Determine the (X, Y) coordinate at the center of the cell enclosing the given text.  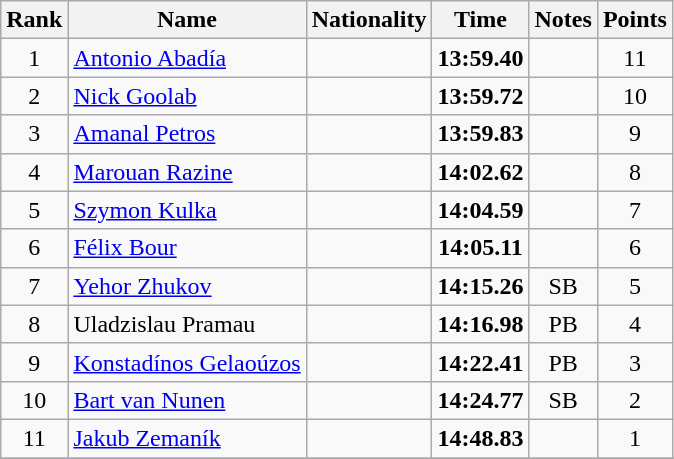
14:16.98 (480, 324)
Nick Goolab (187, 96)
14:04.59 (480, 210)
Jakub Zemaník (187, 438)
Uladzislau Pramau (187, 324)
Name (187, 20)
Szymon Kulka (187, 210)
14:05.11 (480, 248)
Konstadínos Gelaoúzos (187, 362)
14:48.83 (480, 438)
Marouan Razine (187, 172)
Yehor Zhukov (187, 286)
Félix Bour (187, 248)
Nationality (369, 20)
Points (634, 20)
14:24.77 (480, 400)
Bart van Nunen (187, 400)
13:59.40 (480, 58)
Notes (563, 20)
13:59.72 (480, 96)
Time (480, 20)
14:22.41 (480, 362)
14:15.26 (480, 286)
Rank (34, 20)
14:02.62 (480, 172)
Amanal Petros (187, 134)
13:59.83 (480, 134)
Antonio Abadía (187, 58)
